Capture the cell that displays the provided text and extract its (x, y) central coordinate. 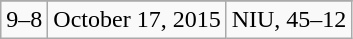
October 17, 2015 (137, 20)
9–8 (24, 20)
NIU, 45–12 (289, 20)
